Scan for the cell matching the given text and deliver its [X, Y] coordinate at center. 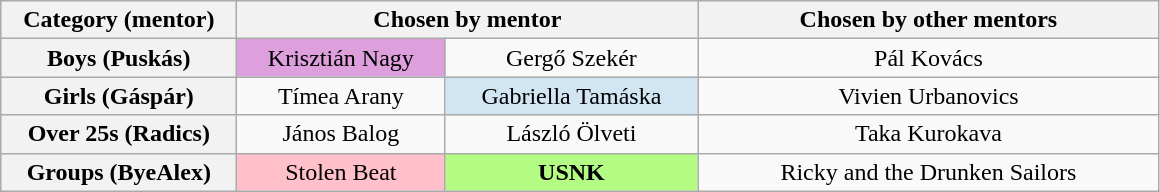
USNK [572, 172]
Tímea Arany [341, 96]
Chosen by mentor [468, 20]
Chosen by other mentors [928, 20]
János Balog [341, 134]
Stolen Beat [341, 172]
Krisztián Nagy [341, 58]
Groups (ByeAlex) [119, 172]
László Ölveti [572, 134]
Category (mentor) [119, 20]
Ricky and the Drunken Sailors [928, 172]
Boys (Puskás) [119, 58]
Gergő Szekér [572, 58]
Girls (Gáspár) [119, 96]
Over 25s (Radics) [119, 134]
Vivien Urbanovics [928, 96]
Pál Kovács [928, 58]
Gabriella Tamáska [572, 96]
Taka Kurokava [928, 134]
